Scan for the cell matching the given text and deliver its (X, Y) coordinate at center. 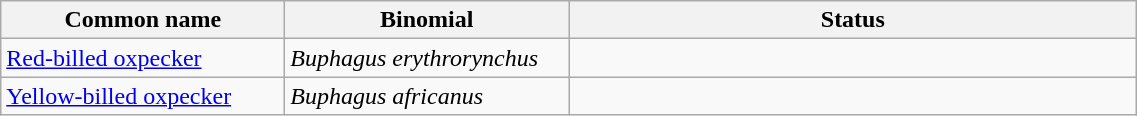
Red-billed oxpecker (143, 58)
Yellow-billed oxpecker (143, 96)
Buphagus erythrorynchus (427, 58)
Common name (143, 20)
Status (853, 20)
Buphagus africanus (427, 96)
Binomial (427, 20)
